Provide the (X, Y) coordinate of the cell's center where the given text is located.  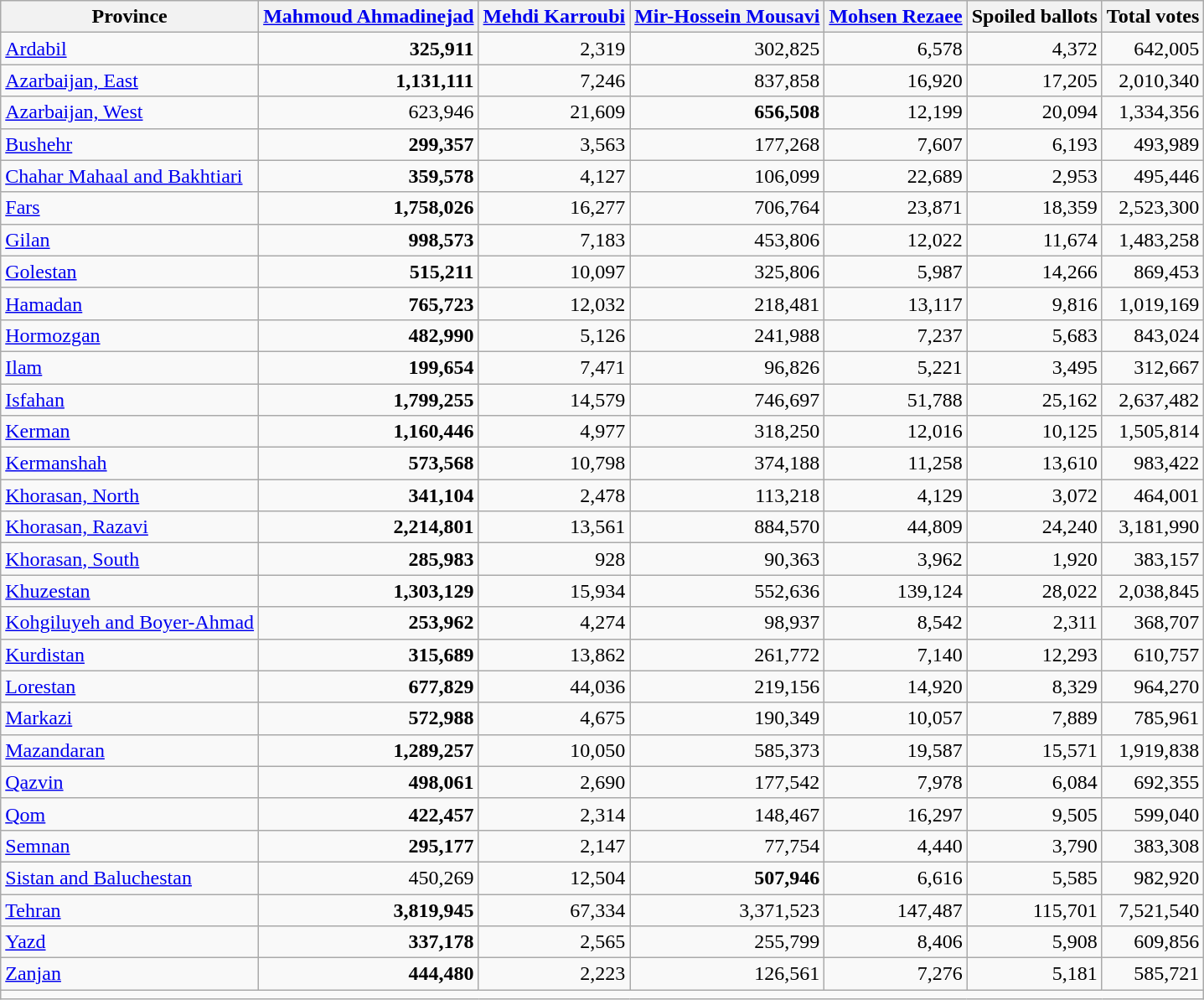
Ardabil (130, 49)
928 (555, 559)
17,205 (1034, 80)
12,504 (555, 878)
7,978 (896, 782)
13,862 (555, 655)
8,406 (896, 942)
22,689 (896, 176)
295,177 (369, 846)
199,654 (369, 367)
13,117 (896, 303)
3,371,523 (727, 909)
5,221 (896, 367)
318,250 (727, 432)
77,754 (727, 846)
2,311 (1034, 623)
1,505,814 (1153, 432)
Khorasan, Razavi (130, 527)
493,989 (1153, 144)
4,977 (555, 432)
3,563 (555, 144)
Khuzestan (130, 591)
Total votes (1153, 17)
623,946 (369, 112)
15,571 (1034, 750)
677,829 (369, 687)
7,607 (896, 144)
16,297 (896, 814)
177,542 (727, 782)
25,162 (1034, 400)
6,193 (1034, 144)
4,274 (555, 623)
3,962 (896, 559)
6,578 (896, 49)
20,094 (1034, 112)
983,422 (1153, 464)
21,609 (555, 112)
16,277 (555, 208)
1,131,111 (369, 80)
5,987 (896, 272)
115,701 (1034, 909)
2,478 (555, 495)
884,570 (727, 527)
6,616 (896, 878)
10,050 (555, 750)
368,707 (1153, 623)
585,373 (727, 750)
177,268 (727, 144)
12,022 (896, 240)
998,573 (369, 240)
90,363 (727, 559)
28,022 (1034, 591)
609,856 (1153, 942)
422,457 (369, 814)
Khorasan, South (130, 559)
Qom (130, 814)
12,199 (896, 112)
Yazd (130, 942)
450,269 (369, 878)
126,561 (727, 974)
10,125 (1034, 432)
Isfahan (130, 400)
Lorestan (130, 687)
67,334 (555, 909)
599,040 (1153, 814)
Hamadan (130, 303)
16,920 (896, 80)
572,988 (369, 718)
Zanjan (130, 974)
507,946 (727, 878)
12,032 (555, 303)
Mazandaran (130, 750)
44,036 (555, 687)
692,355 (1153, 782)
610,757 (1153, 655)
2,314 (555, 814)
8,542 (896, 623)
299,357 (369, 144)
9,505 (1034, 814)
2,223 (555, 974)
7,246 (555, 80)
3,495 (1034, 367)
Mir-Hossein Mousavi (727, 17)
2,953 (1034, 176)
11,258 (896, 464)
964,270 (1153, 687)
325,806 (727, 272)
219,156 (727, 687)
9,816 (1034, 303)
Golestan (130, 272)
585,721 (1153, 974)
10,097 (555, 272)
11,674 (1034, 240)
8,329 (1034, 687)
7,237 (896, 335)
2,038,845 (1153, 591)
Province (130, 17)
Gilan (130, 240)
Semnan (130, 846)
552,636 (727, 591)
14,266 (1034, 272)
7,889 (1034, 718)
3,072 (1034, 495)
13,610 (1034, 464)
Spoiled ballots (1034, 17)
Bushehr (130, 144)
1,160,446 (369, 432)
Kermanshah (130, 464)
98,937 (727, 623)
113,218 (727, 495)
Khorasan, North (130, 495)
3,181,990 (1153, 527)
7,471 (555, 367)
312,667 (1153, 367)
4,127 (555, 176)
1,334,356 (1153, 112)
843,024 (1153, 335)
464,001 (1153, 495)
1,799,255 (369, 400)
12,016 (896, 432)
4,440 (896, 846)
Mahmoud Ahmadinejad (369, 17)
2,147 (555, 846)
1,758,026 (369, 208)
341,104 (369, 495)
359,578 (369, 176)
869,453 (1153, 272)
4,129 (896, 495)
51,788 (896, 400)
261,772 (727, 655)
Fars (130, 208)
374,188 (727, 464)
7,276 (896, 974)
147,487 (896, 909)
285,983 (369, 559)
1,919,838 (1153, 750)
Sistan and Baluchestan (130, 878)
1,920 (1034, 559)
2,010,340 (1153, 80)
Kerman (130, 432)
190,349 (727, 718)
14,920 (896, 687)
982,920 (1153, 878)
44,809 (896, 527)
4,675 (555, 718)
642,005 (1153, 49)
453,806 (727, 240)
1,289,257 (369, 750)
1,303,129 (369, 591)
2,319 (555, 49)
24,240 (1034, 527)
6,084 (1034, 782)
23,871 (896, 208)
139,124 (896, 591)
19,587 (896, 750)
482,990 (369, 335)
Kohgiluyeh and Boyer-Ahmad (130, 623)
13,561 (555, 527)
765,723 (369, 303)
315,689 (369, 655)
Chahar Mahaal and Bakhtiari (130, 176)
5,126 (555, 335)
1,019,169 (1153, 303)
Tehran (130, 909)
96,826 (727, 367)
495,446 (1153, 176)
12,293 (1034, 655)
18,359 (1034, 208)
5,683 (1034, 335)
444,480 (369, 974)
383,308 (1153, 846)
383,157 (1153, 559)
14,579 (555, 400)
325,911 (369, 49)
498,061 (369, 782)
Mehdi Karroubi (555, 17)
1,483,258 (1153, 240)
Kurdistan (130, 655)
241,988 (727, 335)
2,637,482 (1153, 400)
Qazvin (130, 782)
148,467 (727, 814)
218,481 (727, 303)
7,521,540 (1153, 909)
10,798 (555, 464)
302,825 (727, 49)
5,908 (1034, 942)
4,372 (1034, 49)
515,211 (369, 272)
785,961 (1153, 718)
837,858 (727, 80)
Markazi (130, 718)
255,799 (727, 942)
7,140 (896, 655)
Hormozgan (130, 335)
Azarbaijan, West (130, 112)
5,585 (1034, 878)
656,508 (727, 112)
15,934 (555, 591)
Azarbaijan, East (130, 80)
Ilam (130, 367)
253,962 (369, 623)
3,790 (1034, 846)
573,568 (369, 464)
Mohsen Rezaee (896, 17)
2,565 (555, 942)
106,099 (727, 176)
2,690 (555, 782)
746,697 (727, 400)
3,819,945 (369, 909)
2,523,300 (1153, 208)
7,183 (555, 240)
10,057 (896, 718)
2,214,801 (369, 527)
706,764 (727, 208)
5,181 (1034, 974)
337,178 (369, 942)
